Search for the cell housing the specified text and yield its [X, Y] center coordinate. 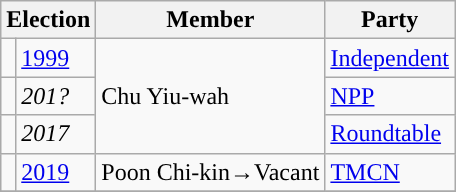
Independent [390, 58]
201? [56, 96]
TMCN [390, 172]
Party [390, 20]
1999 [56, 58]
Chu Yiu-wah [210, 96]
2019 [56, 172]
Poon Chi-kin→Vacant [210, 172]
Roundtable [390, 134]
Election [48, 20]
2017 [56, 134]
NPP [390, 96]
Member [210, 20]
